Detect which cell encompasses the target text, then output its [x, y] center coordinate. 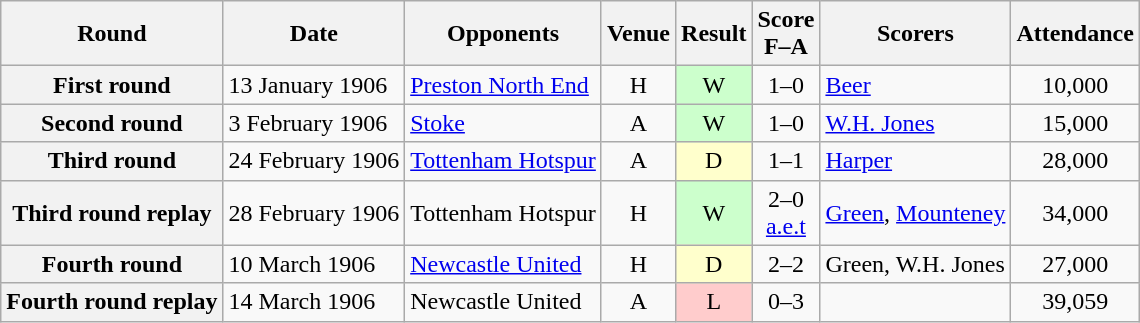
Result [714, 34]
10 March 1906 [314, 264]
39,059 [1075, 302]
28,000 [1075, 161]
Third round [112, 161]
ScoreF–A [786, 34]
Fourth round [112, 264]
Venue [638, 34]
0–3 [786, 302]
Date [314, 34]
Opponents [504, 34]
13 January 1906 [314, 85]
Stoke [504, 123]
27,000 [1075, 264]
Third round replay [112, 212]
Harper [916, 161]
2–0a.e.t [786, 212]
14 March 1906 [314, 302]
34,000 [1075, 212]
3 February 1906 [314, 123]
Green, Mounteney [916, 212]
1–1 [786, 161]
24 February 1906 [314, 161]
10,000 [1075, 85]
First round [112, 85]
W.H. Jones [916, 123]
L [714, 302]
Green, W.H. Jones [916, 264]
Fourth round replay [112, 302]
2–2 [786, 264]
Scorers [916, 34]
Second round [112, 123]
28 February 1906 [314, 212]
Attendance [1075, 34]
Beer [916, 85]
15,000 [1075, 123]
Round [112, 34]
Preston North End [504, 85]
